Provide the [x, y] coordinate of the cell's center where the given text is located.  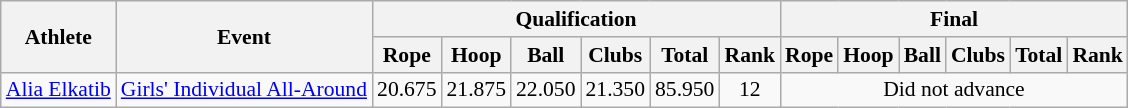
Final [954, 19]
21.350 [614, 90]
Alia Elkatib [58, 90]
Event [244, 36]
20.675 [406, 90]
22.050 [546, 90]
21.875 [476, 90]
Girls' Individual All-Around [244, 90]
Did not advance [954, 90]
85.950 [684, 90]
Qualification [576, 19]
12 [750, 90]
Athlete [58, 36]
